Return (X, Y) of the center of cell containing provided text 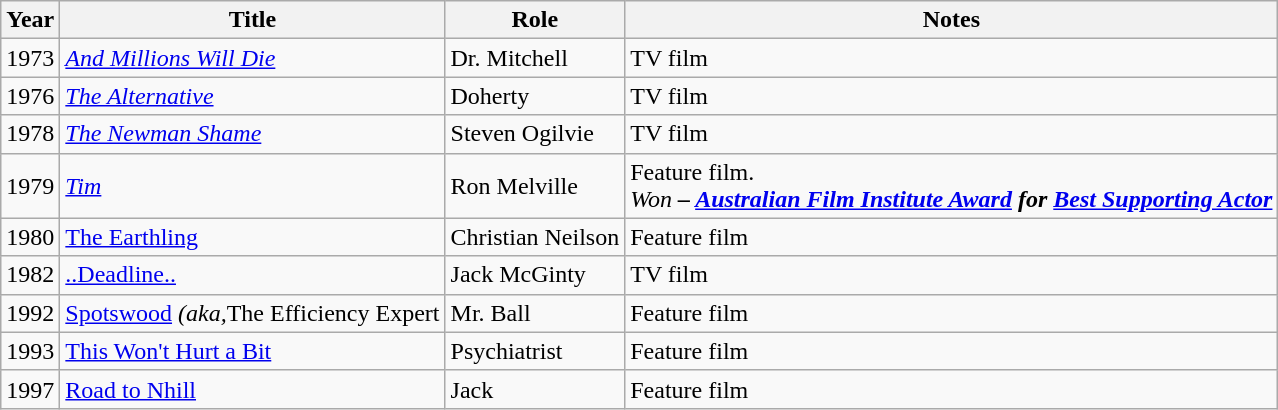
1979 (30, 186)
1982 (30, 275)
Role (535, 20)
Jack (535, 389)
Christian Neilson (535, 237)
The Newman Shame (252, 134)
1997 (30, 389)
Spotswood (aka,The Efficiency Expert (252, 313)
Title (252, 20)
Dr. Mitchell (535, 58)
Notes (952, 20)
Year (30, 20)
1978 (30, 134)
The Earthling (252, 237)
Road to Nhill (252, 389)
Tim (252, 186)
Jack McGinty (535, 275)
The Alternative (252, 96)
1992 (30, 313)
Doherty (535, 96)
This Won't Hurt a Bit (252, 351)
Psychiatrist (535, 351)
1980 (30, 237)
And Millions Will Die (252, 58)
1973 (30, 58)
Ron Melville (535, 186)
1976 (30, 96)
..Deadline.. (252, 275)
1993 (30, 351)
Mr. Ball (535, 313)
Feature film.Won – Australian Film Institute Award for Best Supporting Actor (952, 186)
Steven Ogilvie (535, 134)
